Search for the cell housing the specified text and yield its (X, Y) center coordinate. 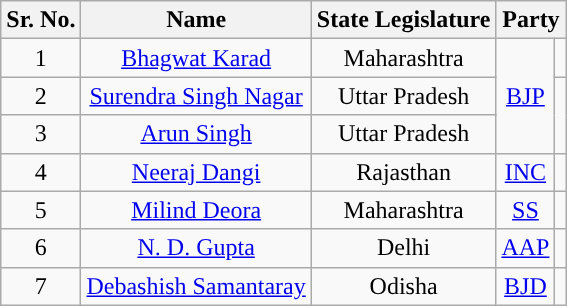
3 (41, 134)
7 (41, 286)
INC (526, 172)
Bhagwat Karad (196, 58)
Rajasthan (404, 172)
BJD (526, 286)
State Legislature (404, 20)
Odisha (404, 286)
Delhi (404, 248)
6 (41, 248)
BJP (526, 96)
4 (41, 172)
Arun Singh (196, 134)
Debashish Samantaray (196, 286)
1 (41, 58)
Name (196, 20)
Sr. No. (41, 20)
SS (526, 210)
Party (531, 20)
5 (41, 210)
2 (41, 96)
AAP (526, 248)
Milind Deora (196, 210)
N. D. Gupta (196, 248)
Surendra Singh Nagar (196, 96)
Neeraj Dangi (196, 172)
